Extract the [x, y] coordinate from the center of the cell holding the provided text.  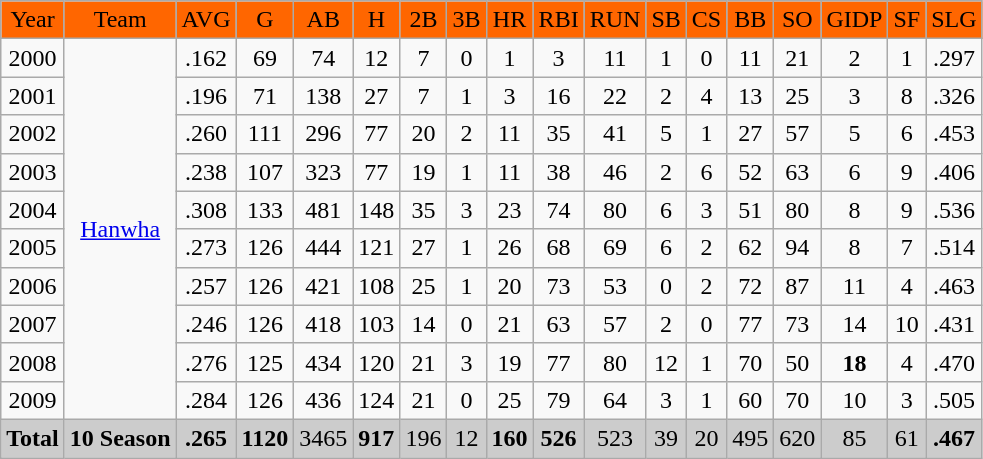
.505 [954, 400]
418 [324, 324]
196 [424, 438]
.238 [206, 172]
2001 [33, 96]
G [265, 20]
.257 [206, 286]
85 [854, 438]
.246 [206, 324]
.536 [954, 210]
38 [558, 172]
2005 [33, 248]
.308 [206, 210]
52 [750, 172]
526 [558, 438]
10 Season [120, 438]
138 [324, 96]
.284 [206, 400]
71 [265, 96]
79 [558, 400]
Hanwha [120, 230]
.470 [954, 362]
62 [750, 248]
46 [615, 172]
50 [798, 362]
26 [510, 248]
.276 [206, 362]
124 [376, 400]
160 [510, 438]
.453 [954, 134]
.514 [954, 248]
60 [750, 400]
.463 [954, 286]
Total [33, 438]
2004 [33, 210]
125 [265, 362]
296 [324, 134]
39 [666, 438]
.406 [954, 172]
108 [376, 286]
3465 [324, 438]
421 [324, 286]
2003 [33, 172]
2007 [33, 324]
323 [324, 172]
Year [33, 20]
2006 [33, 286]
121 [376, 248]
1120 [265, 438]
94 [798, 248]
16 [558, 96]
2B [424, 20]
Team [120, 20]
68 [558, 248]
BB [750, 20]
3B [466, 20]
RUN [615, 20]
72 [750, 286]
SO [798, 20]
SF [907, 20]
2008 [33, 362]
13 [750, 96]
CS [706, 20]
51 [750, 210]
.196 [206, 96]
2009 [33, 400]
436 [324, 400]
GIDP [854, 20]
22 [615, 96]
RBI [558, 20]
.326 [954, 96]
HR [510, 20]
.273 [206, 248]
.467 [954, 438]
H [376, 20]
620 [798, 438]
AVG [206, 20]
.297 [954, 58]
917 [376, 438]
61 [907, 438]
87 [798, 286]
.431 [954, 324]
.162 [206, 58]
523 [615, 438]
.265 [206, 438]
.260 [206, 134]
481 [324, 210]
133 [265, 210]
107 [265, 172]
148 [376, 210]
53 [615, 286]
2002 [33, 134]
41 [615, 134]
SLG [954, 20]
103 [376, 324]
23 [510, 210]
SB [666, 20]
434 [324, 362]
18 [854, 362]
444 [324, 248]
120 [376, 362]
495 [750, 438]
AB [324, 20]
64 [615, 400]
111 [265, 134]
2000 [33, 58]
